Locate the cell with the specified text and output its (X, Y) center coordinate. 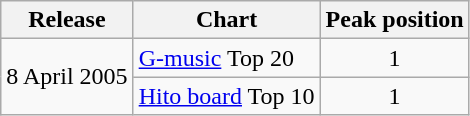
Peak position (394, 20)
8 April 2005 (67, 77)
G-music Top 20 (226, 58)
Hito board Top 10 (226, 96)
Chart (226, 20)
Release (67, 20)
